Find where the given text appears and provide that cell's center as [X, Y] coordinate. 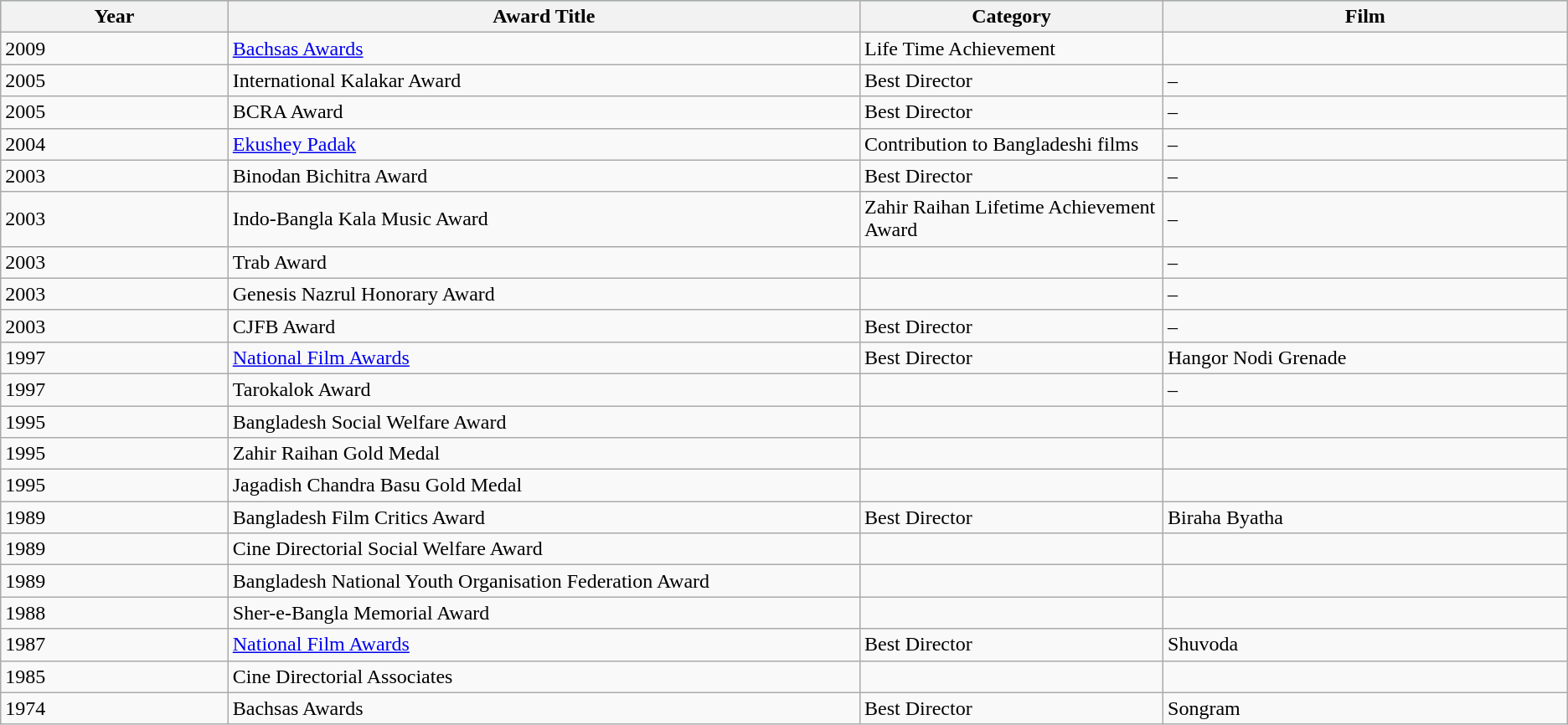
Cine Directorial Social Welfare Award [544, 549]
BCRA Award [544, 112]
Award Title [544, 17]
2004 [115, 144]
Ekushey Padak [544, 144]
Trab Award [544, 262]
Binodan Bichitra Award [544, 176]
Shuvoda [1365, 645]
Jagadish Chandra Basu Gold Medal [544, 486]
International Kalakar Award [544, 80]
Year [115, 17]
Zahir Raihan Lifetime Achievement Award [1011, 219]
Zahir Raihan Gold Medal [544, 454]
1985 [115, 676]
1988 [115, 613]
Bangladesh Social Welfare Award [544, 421]
Contribution to Bangladeshi films [1011, 144]
Hangor Nodi Grenade [1365, 357]
Biraha Byatha [1365, 517]
Sher-e-Bangla Memorial Award [544, 613]
Tarokalok Award [544, 389]
Category [1011, 17]
1987 [115, 645]
Film [1365, 17]
Indo-Bangla Kala Music Award [544, 219]
1974 [115, 708]
CJFB Award [544, 326]
Bangladesh National Youth Organisation Federation Award [544, 581]
Bangladesh Film Critics Award [544, 517]
Genesis Nazrul Honorary Award [544, 294]
Songram [1365, 708]
Life Time Achievement [1011, 49]
2009 [115, 49]
Cine Directorial Associates [544, 676]
